Pinpoint the cell where the given text exists, returning its (X, Y) midpoint coordinate. 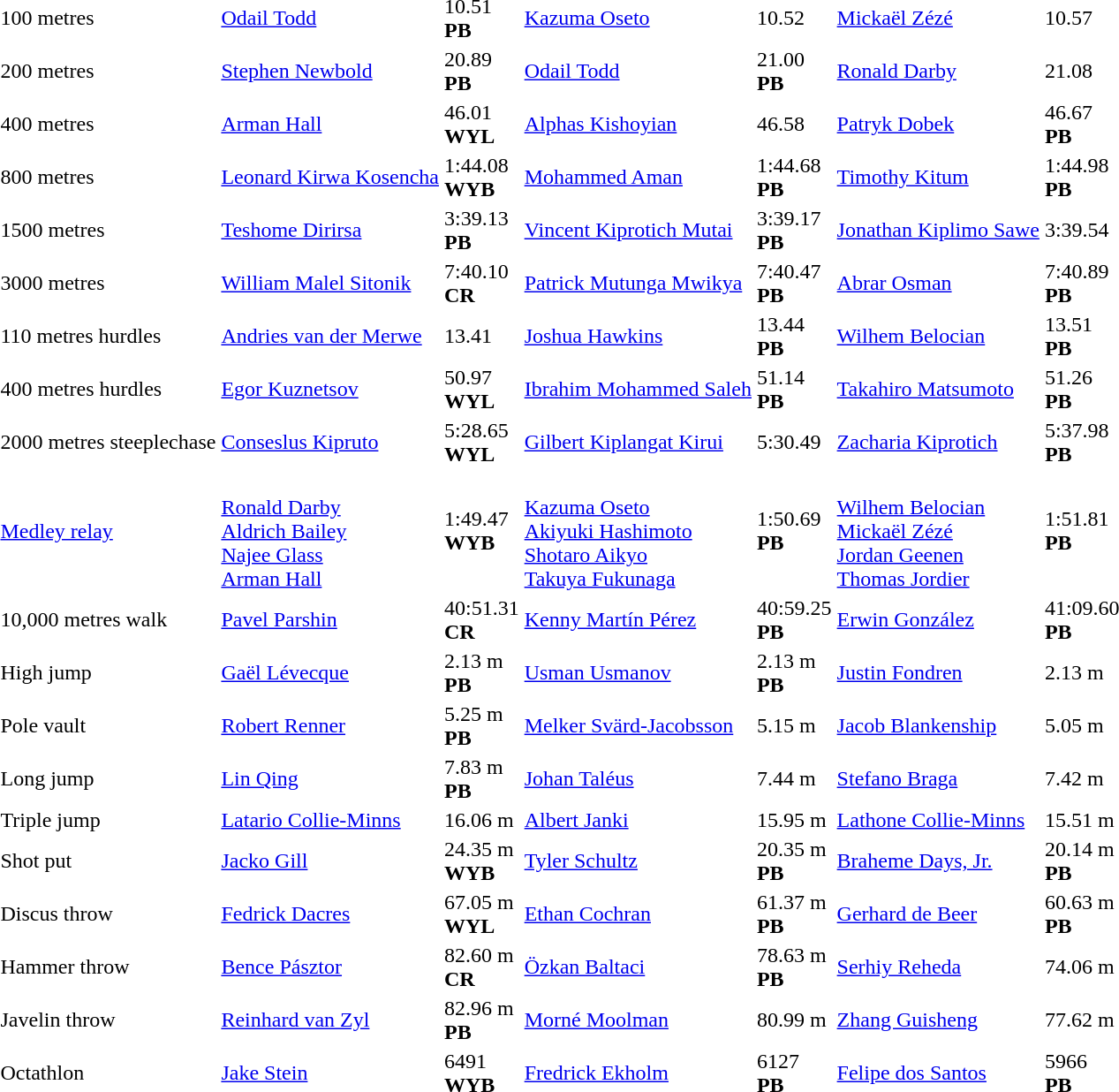
Wilhem Belocian (938, 336)
Albert Janki (638, 820)
Braheme Days, Jr. (938, 861)
Tyler Schultz (638, 861)
Leonard Kirwa Kosencha (330, 177)
Melker Svärd-Jacobsson (638, 726)
16.06 m (481, 820)
Takahiro Matsumoto (938, 389)
7:40.47PB (794, 283)
Gilbert Kiplangat Kirui (638, 442)
Kenny Martín Pérez (638, 620)
Kazuma OsetoAkiyuki HashimotoShotaro AikyoTakuya Fukunaga (638, 531)
Timothy Kitum (938, 177)
Jacob Blankenship (938, 726)
Johan Taléus (638, 779)
51.14 PB (794, 389)
Lin Qing (330, 779)
Zhang Guisheng (938, 1020)
Vincent Kiprotich Mutai (638, 230)
Ibrahim Mohammed Saleh (638, 389)
13.44PB (794, 336)
7.83 mPB (481, 779)
Jonathan Kiplimo Sawe (938, 230)
78.63 mPB (794, 967)
Ronald DarbyAldrich BaileyNajee GlassArman Hall (330, 531)
Pavel Parshin (330, 620)
Robert Renner (330, 726)
Özkan Baltaci (638, 967)
Ronald Darby (938, 71)
20.35 mPB (794, 861)
Fedrick Dacres (330, 914)
Gaël Lévecque (330, 673)
7.44 m (794, 779)
Abrar Osman (938, 283)
Reinhard van Zyl (330, 1020)
21.00PB (794, 71)
40:51.31CR (481, 620)
Erwin González (938, 620)
Lathone Collie-Minns (938, 820)
Patryk Dobek (938, 124)
Wilhem BelocianMickaël ZézéJordan GeenenThomas Jordier (938, 531)
Mohammed Aman (638, 177)
Morné Moolman (638, 1020)
80.99 m (794, 1020)
24.35 mWYB (481, 861)
Jacko Gill (330, 861)
Stefano Braga (938, 779)
13.41 (481, 336)
William Malel Sitonik (330, 283)
46.58 (794, 124)
Latario Collie-Minns (330, 820)
Gerhard de Beer (938, 914)
5.25 mPB (481, 726)
67.05 mWYL (481, 914)
Justin Fondren (938, 673)
1:50.69 PB (794, 531)
Alphas Kishoyian (638, 124)
Bence Pásztor (330, 967)
Arman Hall (330, 124)
Zacharia Kiprotich (938, 442)
7:40.10 CR (481, 283)
5.15 m (794, 726)
15.95 m (794, 820)
Andries van der Merwe (330, 336)
5:30.49 (794, 442)
40:59.25PB (794, 620)
3:39.17 PB (794, 230)
Egor Kuznetsov (330, 389)
1:44.08WYB (481, 177)
3:39.13PB (481, 230)
61.37 mPB (794, 914)
Usman Usmanov (638, 673)
Conseslus Kipruto (330, 442)
5:28.65WYL (481, 442)
20.89PB (481, 71)
Serhiy Reheda (938, 967)
46.01WYL (481, 124)
Stephen Newbold (330, 71)
Odail Todd (638, 71)
1:44.68PB (794, 177)
50.97WYL (481, 389)
Joshua Hawkins (638, 336)
Teshome Dirirsa (330, 230)
Ethan Cochran (638, 914)
Patrick Mutunga Mwikya (638, 283)
1:49.47 WYB (481, 531)
82.96 mPB (481, 1020)
82.60 mCR (481, 967)
